Locate the cell with the specified text and output its (X, Y) center coordinate. 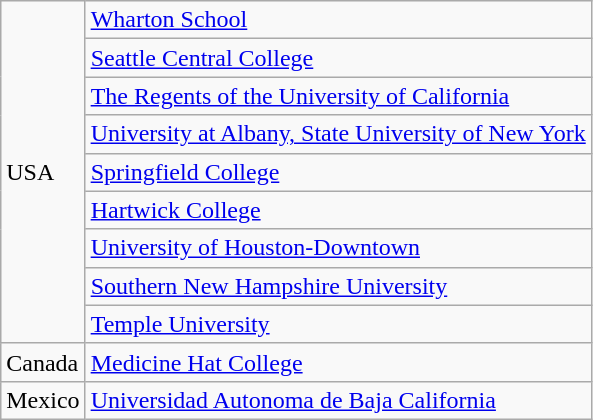
Universidad Autonoma de Baja California (338, 400)
The Regents of the University of California (338, 96)
Temple University (338, 324)
University at Albany, State University of New York (338, 134)
University of Houston-Downtown (338, 248)
Canada (43, 362)
Springfield College (338, 172)
Seattle Central College (338, 58)
Medicine Hat College (338, 362)
USA (43, 172)
Wharton School (338, 20)
Hartwick College (338, 210)
Southern New Hampshire University (338, 286)
Mexico (43, 400)
